Search for the cell housing the specified text and yield its (x, y) center coordinate. 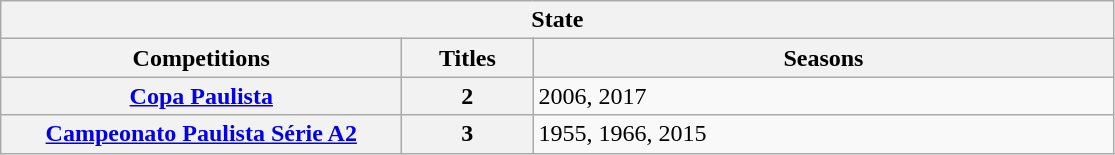
Copa Paulista (202, 96)
3 (468, 134)
State (558, 20)
2 (468, 96)
1955, 1966, 2015 (824, 134)
Campeonato Paulista Série A2 (202, 134)
Seasons (824, 58)
Titles (468, 58)
2006, 2017 (824, 96)
Competitions (202, 58)
